Scan for the cell matching the given text and deliver its [x, y] coordinate at center. 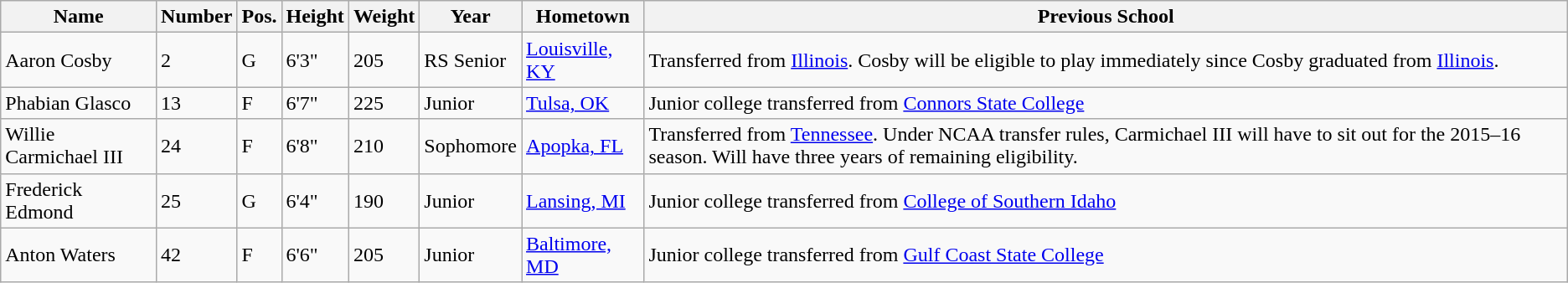
Junior college transferred from Connors State College [1106, 103]
Number [197, 17]
6'7" [315, 103]
6'8" [315, 146]
25 [197, 201]
Junior college transferred from College of Southern Idaho [1106, 201]
Sophomore [471, 146]
6'3" [315, 60]
Height [315, 17]
Year [471, 17]
42 [197, 255]
Phabian Glasco [79, 103]
Junior college transferred from Gulf Coast State College [1106, 255]
Frederick Edmond [79, 201]
13 [197, 103]
Pos. [260, 17]
Louisville, KY [583, 60]
6'6" [315, 255]
190 [384, 201]
Transferred from Illinois. Cosby will be eligible to play immediately since Cosby graduated from Illinois. [1106, 60]
Lansing, MI [583, 201]
Anton Waters [79, 255]
2 [197, 60]
Willie Carmichael III [79, 146]
6'4" [315, 201]
Hometown [583, 17]
Tulsa, OK [583, 103]
24 [197, 146]
Weight [384, 17]
RS Senior [471, 60]
Baltimore, MD [583, 255]
Name [79, 17]
225 [384, 103]
Aaron Cosby [79, 60]
Previous School [1106, 17]
210 [384, 146]
Apopka, FL [583, 146]
